Identify which cell holds the provided text, then report its [X, Y] central coordinate. 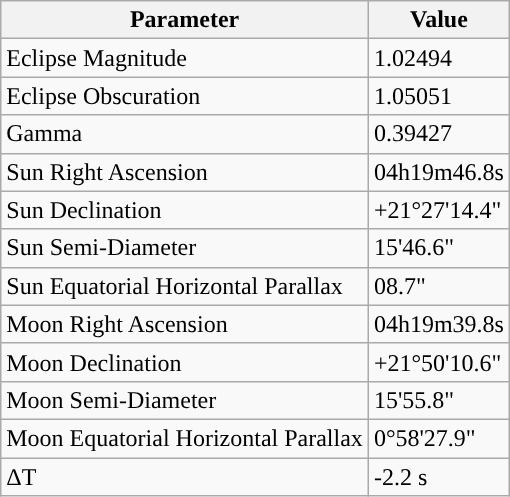
04h19m39.8s [438, 324]
Sun Semi-Diameter [185, 248]
15'55.8" [438, 400]
0.39427 [438, 134]
Moon Right Ascension [185, 324]
Moon Semi-Diameter [185, 400]
Gamma [185, 134]
08.7" [438, 286]
Sun Declination [185, 210]
Sun Right Ascension [185, 172]
Parameter [185, 20]
1.02494 [438, 58]
Moon Equatorial Horizontal Parallax [185, 438]
15'46.6" [438, 248]
+21°50'10.6" [438, 362]
Eclipse Magnitude [185, 58]
-2.2 s [438, 477]
ΔT [185, 477]
Value [438, 20]
04h19m46.8s [438, 172]
Moon Declination [185, 362]
Sun Equatorial Horizontal Parallax [185, 286]
1.05051 [438, 96]
+21°27'14.4" [438, 210]
0°58'27.9" [438, 438]
Eclipse Obscuration [185, 96]
